Locate the cell with the specified text and output its (x, y) center coordinate. 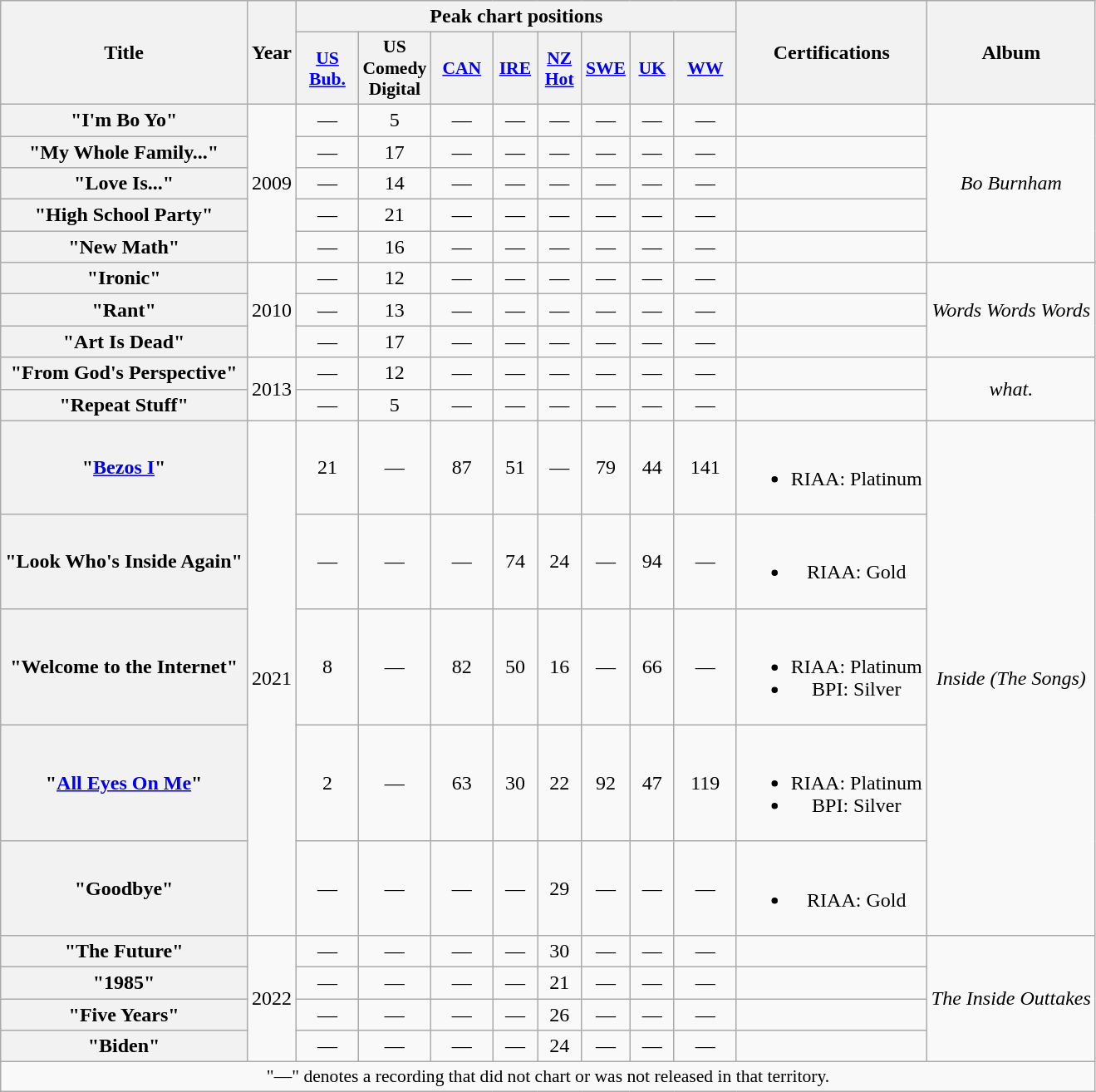
USComedyDigital (394, 68)
"Bezos I" (125, 467)
44 (651, 467)
Bo Burnham (1010, 183)
14 (394, 184)
2013 (271, 389)
87 (462, 467)
8 (327, 667)
CAN (462, 68)
2009 (271, 183)
"The Future" (125, 951)
51 (515, 467)
"High School Party" (125, 215)
"Rant" (125, 310)
Year (271, 53)
"Love Is..." (125, 184)
74 (515, 562)
"I'm Bo Yo" (125, 120)
"Welcome to the Internet" (125, 667)
92 (606, 783)
47 (651, 783)
"Repeat Stuff" (125, 405)
"From God's Perspective" (125, 373)
Inside (The Songs) (1010, 678)
Album (1010, 53)
"My Whole Family..." (125, 152)
"1985" (125, 982)
"Look Who's Inside Again" (125, 562)
"Five Years" (125, 1015)
2 (327, 783)
"All Eyes On Me" (125, 783)
Words Words Words (1010, 310)
Peak chart positions (517, 17)
WW (705, 68)
79 (606, 467)
26 (560, 1015)
IRE (515, 68)
"Biden" (125, 1046)
94 (651, 562)
what. (1010, 389)
Certifications (831, 53)
"Art Is Dead" (125, 342)
2021 (271, 678)
"Ironic" (125, 278)
Title (125, 53)
RIAA: Platinum (831, 467)
22 (560, 783)
"New Math" (125, 247)
UK (651, 68)
2010 (271, 310)
141 (705, 467)
"—" denotes a recording that did not chart or was not released in that territory. (548, 1077)
13 (394, 310)
63 (462, 783)
NZHot (560, 68)
119 (705, 783)
USBub. (327, 68)
The Inside Outtakes (1010, 998)
50 (515, 667)
82 (462, 667)
2022 (271, 998)
29 (560, 888)
SWE (606, 68)
"Goodbye" (125, 888)
66 (651, 667)
